Extract the (x, y) coordinate from the center of the cell holding the provided text.  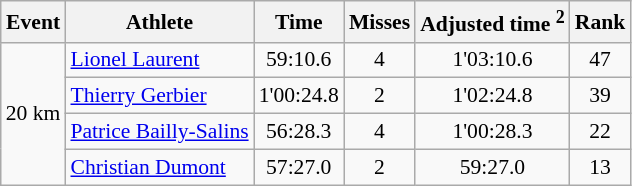
Event (34, 22)
59:10.6 (299, 60)
56:28.3 (299, 132)
59:27.0 (492, 167)
57:27.0 (299, 167)
Rank (600, 22)
47 (600, 60)
Lionel Laurent (159, 60)
1'02:24.8 (492, 96)
Christian Dumont (159, 167)
Misses (380, 22)
1'03:10.6 (492, 60)
13 (600, 167)
Adjusted time 2 (492, 22)
20 km (34, 113)
Time (299, 22)
Patrice Bailly-Salins (159, 132)
Athlete (159, 22)
1'00:28.3 (492, 132)
22 (600, 132)
1'00:24.8 (299, 96)
Thierry Gerbier (159, 96)
39 (600, 96)
